From the cell containing the given text, extract its center point as (x, y) coordinate. 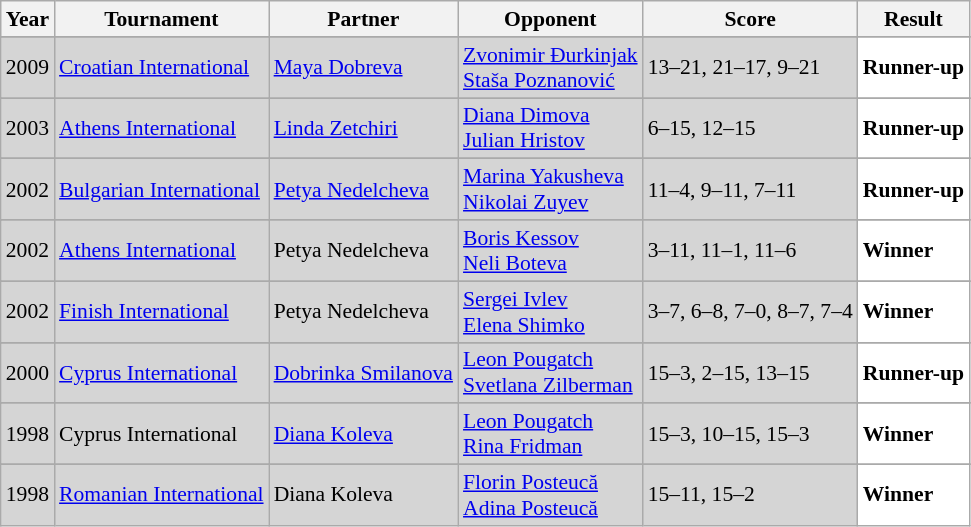
Romanian International (162, 496)
Diana Dimova Julian Hristov (550, 128)
Tournament (162, 19)
Leon Pougatch Rina Fridman (550, 434)
3–7, 6–8, 7–0, 8–7, 7–4 (750, 312)
Bulgarian International (162, 190)
Sergei Ivlev Elena Shimko (550, 312)
Maya Dobreva (364, 68)
15–3, 2–15, 13–15 (750, 372)
Partner (364, 19)
Opponent (550, 19)
Finish International (162, 312)
11–4, 9–11, 7–11 (750, 190)
2009 (28, 68)
Florin Posteucă Adina Posteucă (550, 496)
Marina Yakusheva Nikolai Zuyev (550, 190)
Dobrinka Smilanova (364, 372)
Result (914, 19)
15–3, 10–15, 15–3 (750, 434)
Boris Kessov Neli Boteva (550, 250)
Year (28, 19)
Zvonimir Đurkinjak Staša Poznanović (550, 68)
6–15, 12–15 (750, 128)
2003 (28, 128)
Croatian International (162, 68)
2000 (28, 372)
13–21, 21–17, 9–21 (750, 68)
3–11, 11–1, 11–6 (750, 250)
Linda Zetchiri (364, 128)
15–11, 15–2 (750, 496)
Leon Pougatch Svetlana Zilberman (550, 372)
Score (750, 19)
